Provide the [x, y] coordinate of the cell's center where the given text is located.  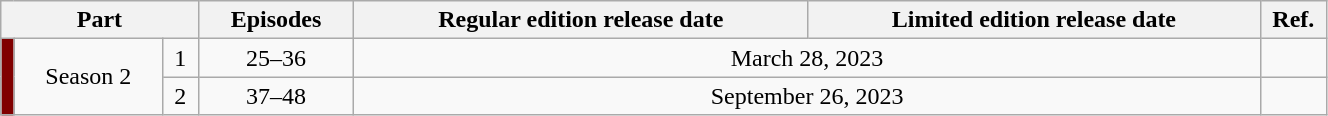
Ref. [1293, 20]
March 28, 2023 [807, 58]
September 26, 2023 [807, 96]
25–36 [276, 58]
Limited edition release date [1034, 20]
2 [180, 96]
Part [100, 20]
Episodes [276, 20]
Season 2 [88, 77]
Regular edition release date [581, 20]
1 [180, 58]
37–48 [276, 96]
